Find where the given text appears and provide that cell's center as (X, Y) coordinate. 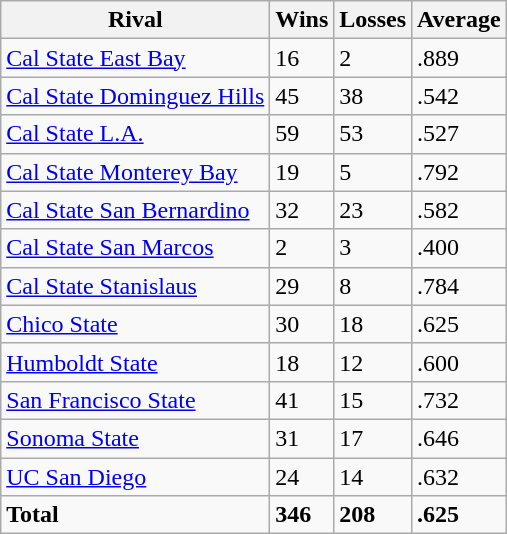
Losses (373, 20)
.600 (460, 362)
32 (302, 210)
Wins (302, 20)
14 (373, 477)
Cal State Stanislaus (136, 286)
.400 (460, 248)
3 (373, 248)
5 (373, 172)
.632 (460, 477)
16 (302, 58)
31 (302, 438)
Cal State L.A. (136, 134)
Cal State Monterey Bay (136, 172)
.792 (460, 172)
.732 (460, 400)
38 (373, 96)
Cal State San Bernardino (136, 210)
Cal State East Bay (136, 58)
8 (373, 286)
San Francisco State (136, 400)
.646 (460, 438)
Cal State Dominguez Hills (136, 96)
346 (302, 515)
Cal State San Marcos (136, 248)
Chico State (136, 324)
29 (302, 286)
.784 (460, 286)
12 (373, 362)
59 (302, 134)
Total (136, 515)
208 (373, 515)
30 (302, 324)
UC San Diego (136, 477)
.582 (460, 210)
17 (373, 438)
.527 (460, 134)
.542 (460, 96)
15 (373, 400)
Humboldt State (136, 362)
.889 (460, 58)
Rival (136, 20)
Sonoma State (136, 438)
23 (373, 210)
53 (373, 134)
41 (302, 400)
24 (302, 477)
19 (302, 172)
Average (460, 20)
45 (302, 96)
